Identify which cell holds the provided text, then report its (x, y) central coordinate. 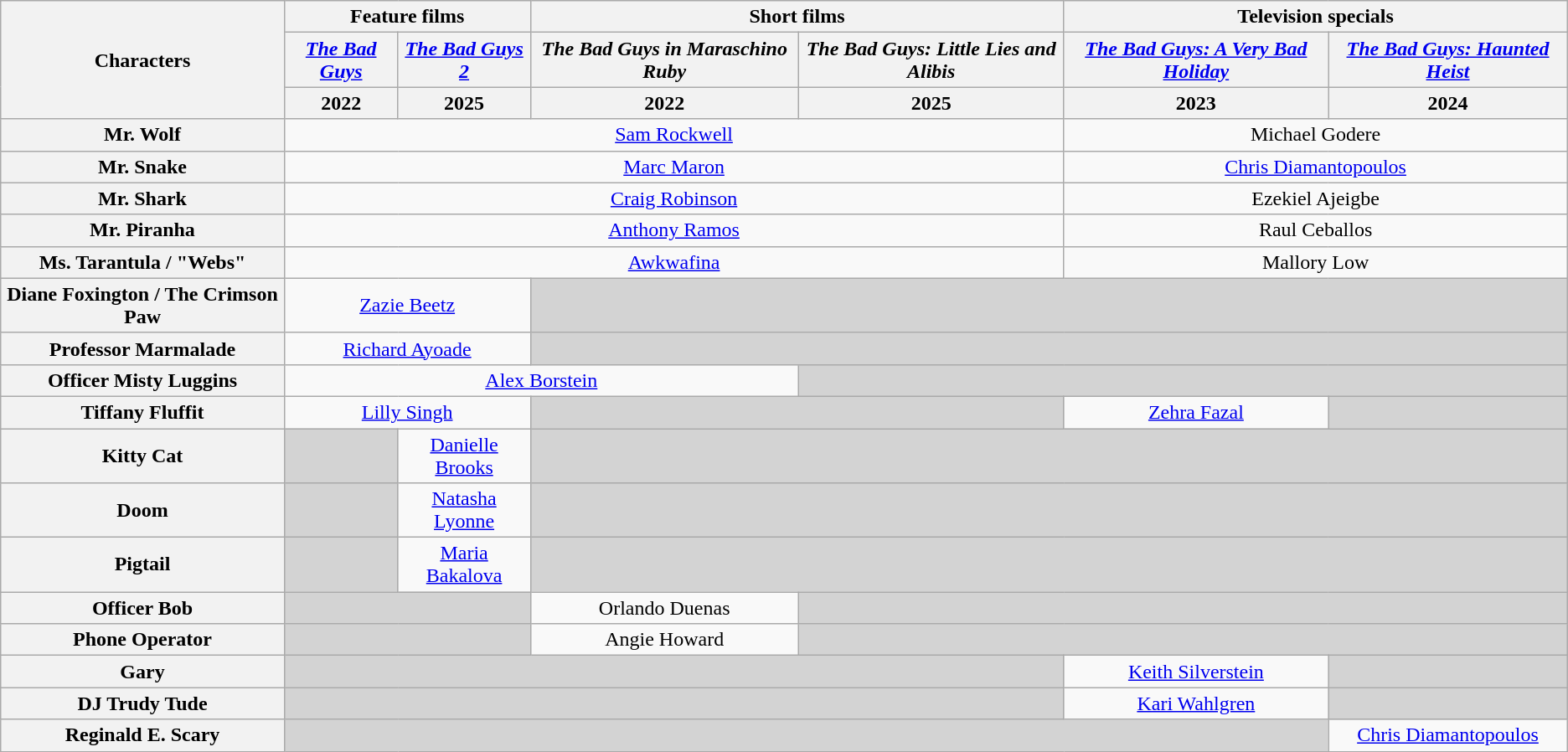
Mallory Low (1315, 262)
The Bad Guys: Little Lies and Alibis (931, 60)
Danielle Brooks (464, 456)
Tiffany Fluffit (142, 412)
The Bad Guys 2 (464, 60)
Orlando Duenas (664, 608)
Craig Robinson (673, 198)
Officer Bob (142, 608)
2023 (1196, 103)
Natasha Lyonne (464, 511)
Mr. Wolf (142, 135)
Mr. Snake (142, 167)
Television specials (1315, 17)
Pigtail (142, 564)
Raul Ceballos (1315, 230)
Alex Borstein (541, 380)
Maria Bakalova (464, 564)
Officer Misty Luggins (142, 380)
Short films (797, 17)
Zehra Fazal (1196, 412)
The Bad Guys: A Very Bad Holiday (1196, 60)
Kari Wahlgren (1196, 703)
Characters (142, 60)
The Bad Guys in Maraschino Ruby (664, 60)
Reginald E. Scary (142, 735)
Mr. Shark (142, 198)
Marc Maron (673, 167)
Awkwafina (673, 262)
Mr. Piranha (142, 230)
Doom (142, 511)
Phone Operator (142, 640)
Diane Foxington / The Crimson Paw (142, 305)
Keith Silverstein (1196, 672)
Angie Howard (664, 640)
Kitty Cat (142, 456)
The Bad Guys: Haunted Heist (1447, 60)
Richard Ayoade (407, 348)
Michael Godere (1315, 135)
Lilly Singh (407, 412)
The Bad Guys (341, 60)
Zazie Beetz (407, 305)
DJ Trudy Tude (142, 703)
Sam Rockwell (673, 135)
2024 (1447, 103)
Professor Marmalade (142, 348)
Gary (142, 672)
Ms. Tarantula / "Webs" (142, 262)
Anthony Ramos (673, 230)
Feature films (407, 17)
Ezekiel Ajeigbe (1315, 198)
